Scan for the cell matching the given text and deliver its (X, Y) coordinate at center. 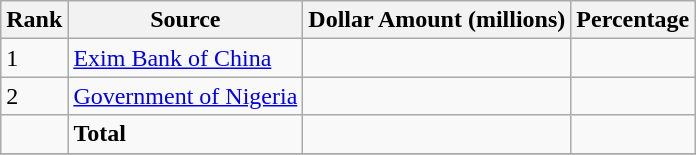
Dollar Amount (millions) (437, 20)
Total (186, 134)
Percentage (633, 20)
Government of Nigeria (186, 96)
Exim Bank of China (186, 58)
Source (186, 20)
2 (34, 96)
Rank (34, 20)
1 (34, 58)
